Extract the (X, Y) coordinate from the center of the cell holding the provided text.  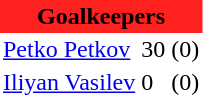
Petko Petkov (69, 50)
Goalkeepers (101, 16)
30 (153, 50)
(0) (185, 50)
